Pinpoint the cell where the given text exists, returning its (x, y) midpoint coordinate. 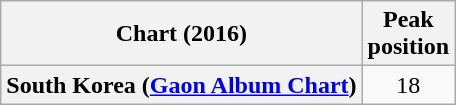
Peakposition (408, 34)
South Korea (Gaon Album Chart) (182, 85)
18 (408, 85)
Chart (2016) (182, 34)
